For the text-containing cell, return its midpoint in (x, y) coordinate format. 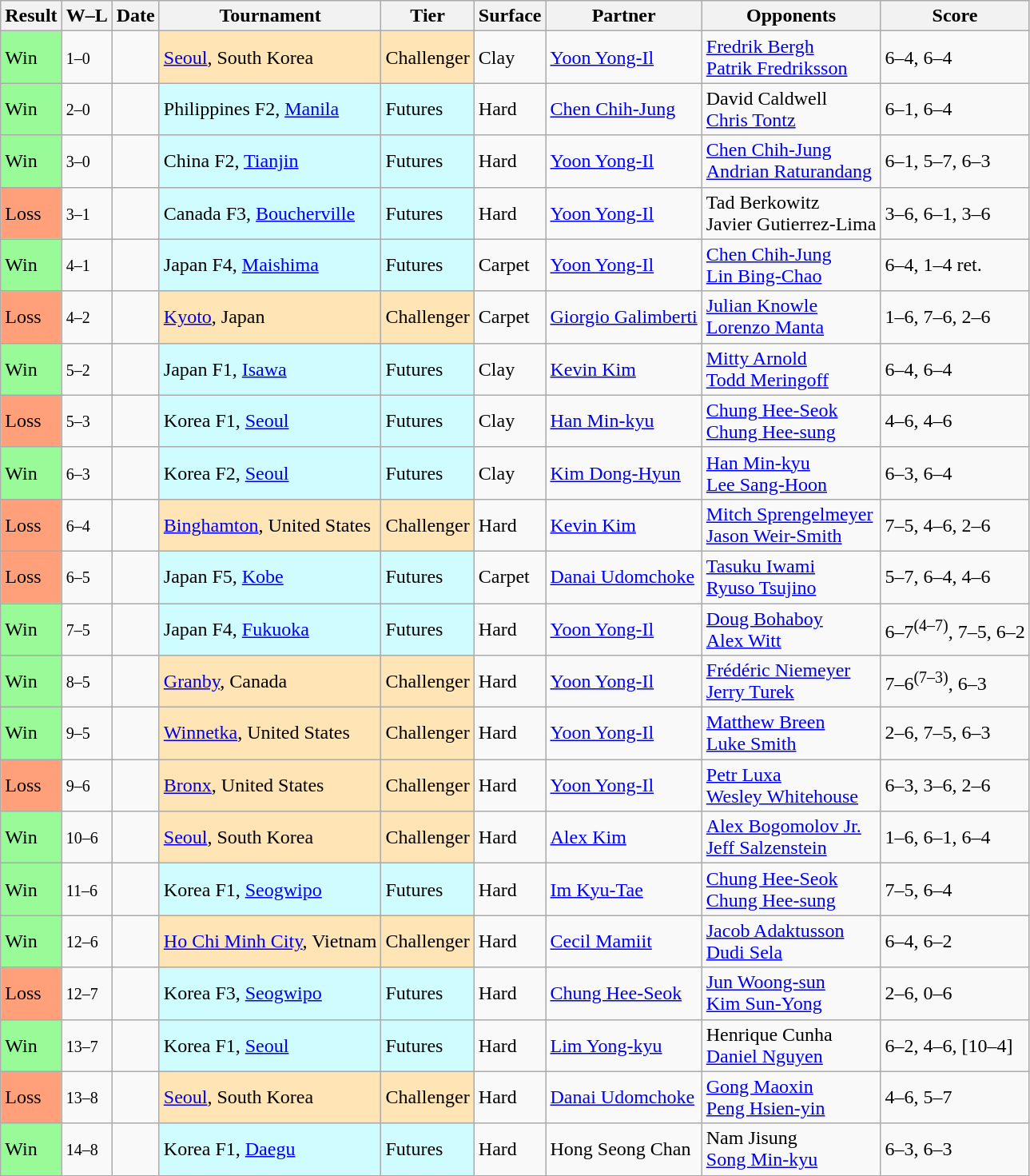
6–4, 6–2 (955, 942)
4–1 (86, 265)
13–7 (86, 1046)
7–5, 6–4 (955, 889)
Tasuku Iwami Ryuso Tsujino (791, 577)
Chen Chih-Jung (623, 109)
8–5 (86, 681)
3–1 (86, 213)
Mitty Arnold Todd Meringoff (791, 369)
3–0 (86, 161)
Japan F5, Kobe (270, 577)
Julian Knowle Lorenzo Manta (791, 317)
Japan F1, Isawa (270, 369)
11–6 (86, 889)
7–5, 4–6, 2–6 (955, 524)
Philippines F2, Manila (270, 109)
2–0 (86, 109)
Mitch Sprengelmeyer Jason Weir-Smith (791, 524)
Korea F1, Seogwipo (270, 889)
7–5 (86, 628)
13–8 (86, 1097)
Im Kyu-Tae (623, 889)
Bronx, United States (270, 785)
Tier (428, 16)
5–7, 6–4, 4–6 (955, 577)
12–6 (86, 942)
9–6 (86, 785)
Jacob Adaktusson Dudi Sela (791, 942)
6–5 (86, 577)
7–6(7–3), 6–3 (955, 681)
Surface (510, 16)
Gong Maoxin Peng Hsien-yin (791, 1097)
Nam Jisung Song Min-kyu (791, 1150)
China F2, Tianjin (270, 161)
6–7(4–7), 7–5, 6–2 (955, 628)
Giorgio Galimberti (623, 317)
Hong Seong Chan (623, 1150)
4–6, 4–6 (955, 421)
Tad Berkowitz Javier Gutierrez-Lima (791, 213)
Date (136, 16)
6–3, 6–4 (955, 473)
Matthew Breen Luke Smith (791, 734)
5–2 (86, 369)
Winnetka, United States (270, 734)
Granby, Canada (270, 681)
Kim Dong-Hyun (623, 473)
6–2, 4–6, [10–4] (955, 1046)
Chen Chih-Jung Lin Bing-Chao (791, 265)
Binghamton, United States (270, 524)
Korea F2, Seoul (270, 473)
Cecil Mamiit (623, 942)
Partner (623, 16)
W–L (86, 16)
Opponents (791, 16)
1–0 (86, 58)
Tournament (270, 16)
12–7 (86, 993)
6–4, 1–4 ret. (955, 265)
6–3 (86, 473)
6–4 (86, 524)
Chen Chih-Jung Andrian Raturandang (791, 161)
Chung Hee-Seok (623, 993)
David Caldwell Chris Tontz (791, 109)
1–6, 7–6, 2–6 (955, 317)
14–8 (86, 1150)
Henrique Cunha Daniel Nguyen (791, 1046)
5–3 (86, 421)
Lim Yong-kyu (623, 1046)
Han Min-kyu (623, 421)
Han Min-kyu Lee Sang-Hoon (791, 473)
Jun Woong-sun Kim Sun-Yong (791, 993)
Alex Kim (623, 838)
Japan F4, Maishima (270, 265)
Kyoto, Japan (270, 317)
2–6, 7–5, 6–3 (955, 734)
6–3, 6–3 (955, 1150)
6–3, 3–6, 2–6 (955, 785)
Fredrik Bergh Patrik Fredriksson (791, 58)
Korea F3, Seogwipo (270, 993)
10–6 (86, 838)
3–6, 6–1, 3–6 (955, 213)
Alex Bogomolov Jr. Jeff Salzenstein (791, 838)
1–6, 6–1, 6–4 (955, 838)
Petr Luxa Wesley Whitehouse (791, 785)
4–6, 5–7 (955, 1097)
6–1, 5–7, 6–3 (955, 161)
Canada F3, Boucherville (270, 213)
Korea F1, Daegu (270, 1150)
4–2 (86, 317)
9–5 (86, 734)
Frédéric Niemeyer Jerry Turek (791, 681)
2–6, 0–6 (955, 993)
Score (955, 16)
Ho Chi Minh City, Vietnam (270, 942)
Japan F4, Fukuoka (270, 628)
Doug Bohaboy Alex Witt (791, 628)
Result (31, 16)
6–1, 6–4 (955, 109)
